Locate the cell with the specified text and output its [X, Y] center coordinate. 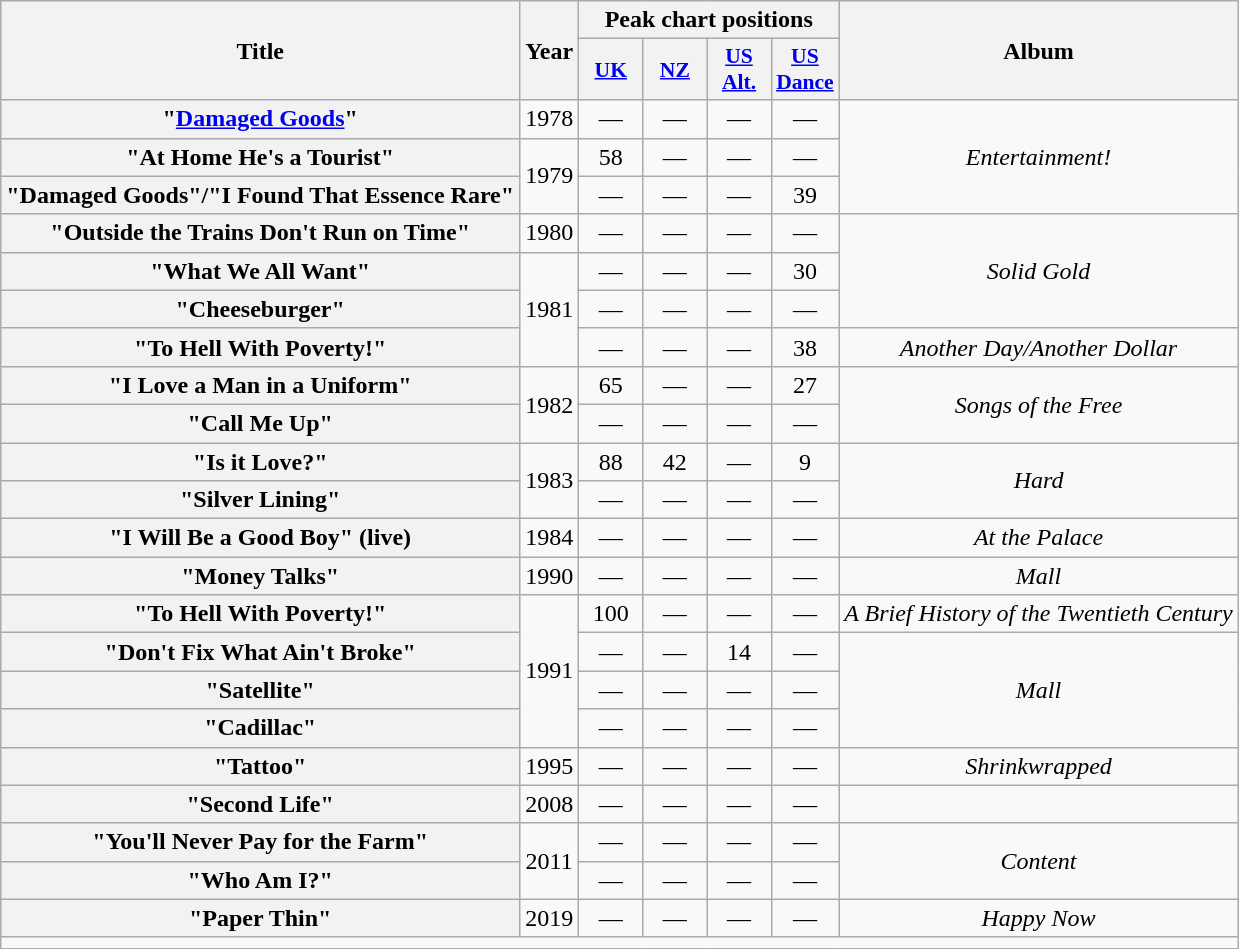
"Who Am I?" [260, 880]
"Outside the Trains Don't Run on Time" [260, 233]
39 [805, 195]
100 [611, 614]
"Satellite" [260, 690]
42 [675, 461]
"At Home He's a Tourist" [260, 157]
"What We All Want" [260, 271]
"Damaged Goods" [260, 119]
1995 [550, 766]
"Tattoo" [260, 766]
1980 [550, 233]
1982 [550, 404]
1981 [550, 309]
A Brief History of the Twentieth Century [1038, 614]
Album [1038, 50]
14 [739, 652]
"I Love a Man in a Uniform" [260, 385]
65 [611, 385]
2008 [550, 804]
Entertainment! [1038, 157]
Another Day/Another Dollar [1038, 347]
38 [805, 347]
At the Palace [1038, 538]
Title [260, 50]
1984 [550, 538]
1979 [550, 176]
2019 [550, 918]
UK [611, 70]
1991 [550, 671]
"Second Life" [260, 804]
USAlt. [739, 70]
Happy Now [1038, 918]
9 [805, 461]
"Don't Fix What Ain't Broke" [260, 652]
88 [611, 461]
"You'll Never Pay for the Farm" [260, 842]
2011 [550, 861]
Songs of the Free [1038, 404]
"Paper Thin" [260, 918]
"Call Me Up" [260, 423]
Content [1038, 861]
US Dance [805, 70]
30 [805, 271]
"Money Talks" [260, 576]
"Silver Lining" [260, 500]
"I Will Be a Good Boy" (live) [260, 538]
"Cadillac" [260, 728]
"Is it Love?" [260, 461]
Peak chart positions [709, 20]
Hard [1038, 480]
1990 [550, 576]
Year [550, 50]
"Damaged Goods"/"I Found That Essence Rare" [260, 195]
1978 [550, 119]
Solid Gold [1038, 271]
1983 [550, 480]
27 [805, 385]
NZ [675, 70]
Shrinkwrapped [1038, 766]
"Cheeseburger" [260, 309]
58 [611, 157]
